Extract the (x, y) coordinate from the center of the cell holding the provided text.  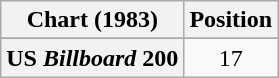
US Billboard 200 (92, 58)
Chart (1983) (92, 20)
17 (231, 58)
Position (231, 20)
